From the cell containing the given text, extract its center point as [X, Y] coordinate. 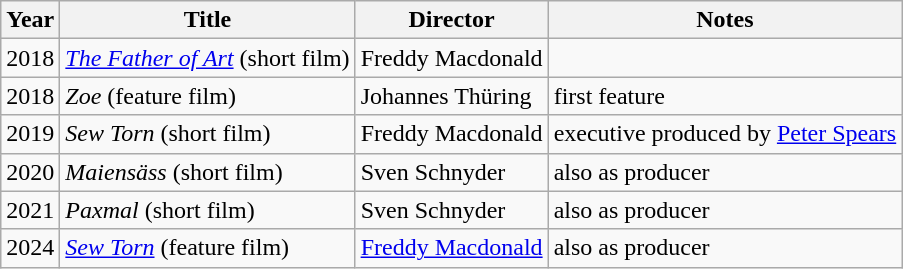
Zoe (feature film) [208, 96]
Director [452, 20]
2024 [30, 248]
2021 [30, 210]
Maiensäss (short film) [208, 172]
Johannes Thüring [452, 96]
Title [208, 20]
Notes [725, 20]
first feature [725, 96]
Sew Torn (short film) [208, 134]
Year [30, 20]
executive produced by Peter Spears [725, 134]
2019 [30, 134]
Paxmal (short film) [208, 210]
2020 [30, 172]
Sew Torn (feature film) [208, 248]
The Father of Art (short film) [208, 58]
